Search for the cell housing the specified text and yield its [x, y] center coordinate. 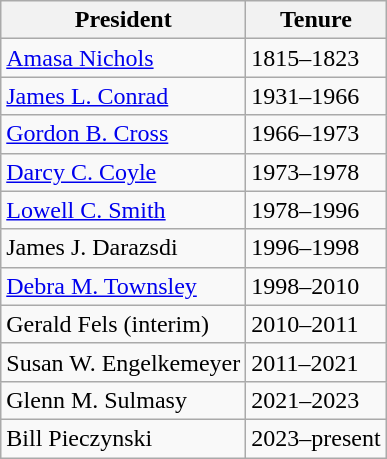
Susan W. Engelkemeyer [124, 362]
1931–1966 [316, 96]
2023–present [316, 438]
Darcy C. Coyle [124, 172]
1973–1978 [316, 172]
1978–1996 [316, 210]
President [124, 20]
2011–2021 [316, 362]
Amasa Nichols [124, 58]
Debra M. Townsley [124, 286]
2021–2023 [316, 400]
Tenure [316, 20]
Gerald Fels (interim) [124, 324]
1966–1973 [316, 134]
Bill Pieczynski [124, 438]
2010–2011 [316, 324]
1996–1998 [316, 248]
1998–2010 [316, 286]
Glenn M. Sulmasy [124, 400]
Gordon B. Cross [124, 134]
Lowell C. Smith [124, 210]
James J. Darazsdi [124, 248]
James L. Conrad [124, 96]
1815–1823 [316, 58]
